Locate the cell with the specified text and output its [X, Y] center coordinate. 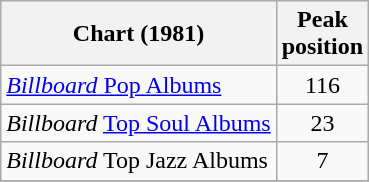
Billboard Pop Albums [138, 85]
Billboard Top Jazz Albums [138, 161]
Peakposition [322, 34]
Chart (1981) [138, 34]
23 [322, 123]
116 [322, 85]
Billboard Top Soul Albums [138, 123]
7 [322, 161]
